For the text-containing cell, return its midpoint in [X, Y] coordinate format. 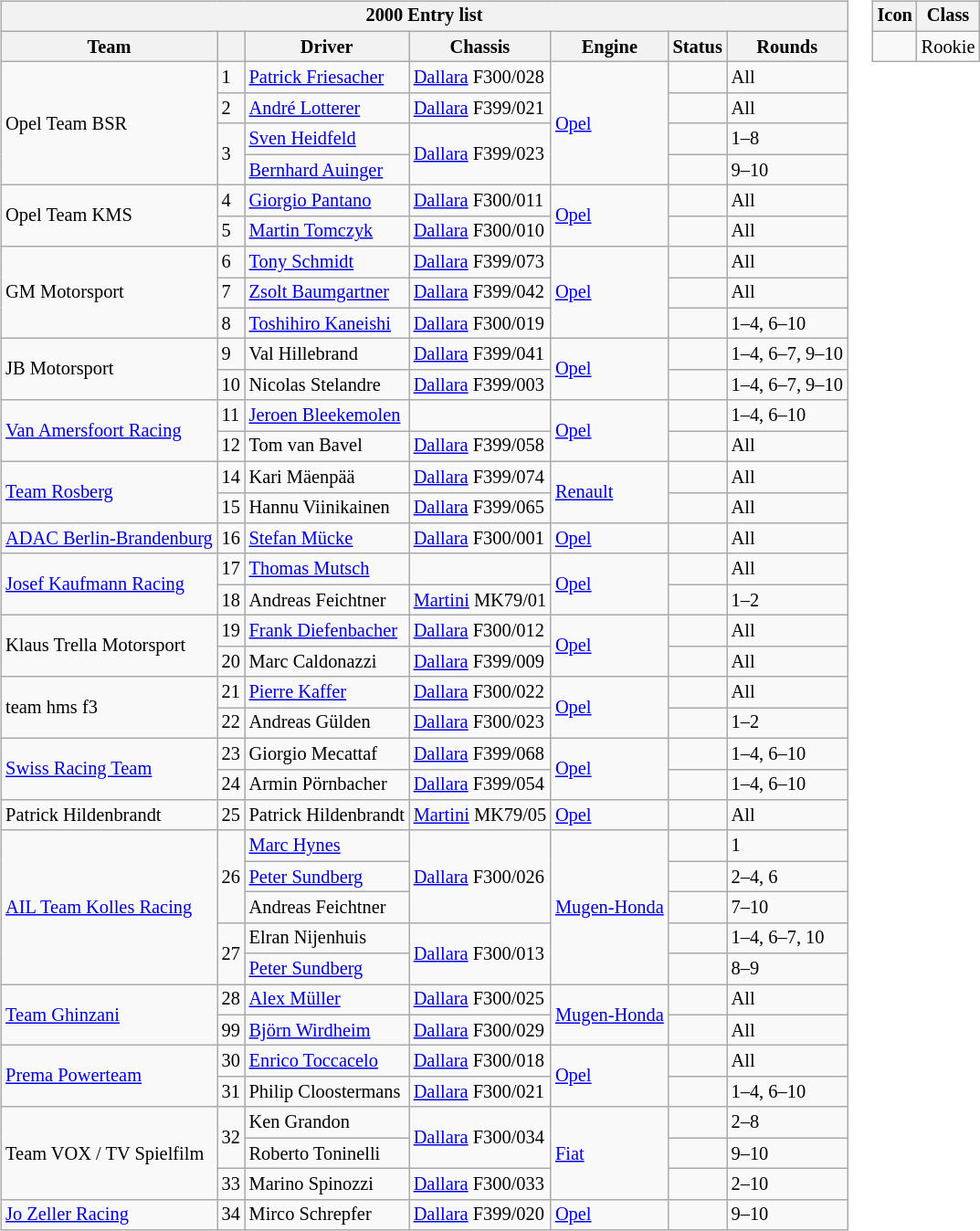
Enrico Toccacelo [327, 1061]
10 [231, 385]
Swiss Racing Team [109, 769]
Björn Wirdheim [327, 1030]
Kari Mäenpää [327, 477]
3 [231, 153]
Toshihiro Kaneishi [327, 323]
Patrick Friesacher [327, 78]
33 [231, 1184]
ADAC Berlin-Brandenburg [109, 539]
Dallara F300/033 [480, 1184]
Dallara F399/074 [480, 477]
Team [109, 47]
25 [231, 815]
Dallara F399/009 [480, 661]
Dallara F300/023 [480, 723]
Bernhard Auinger [327, 170]
Giorgio Pantano [327, 201]
Team VOX / TV Spielfilm [109, 1152]
Dallara F300/034 [480, 1138]
Rounds [787, 47]
9 [231, 354]
Prema Powerteam [109, 1076]
Dallara F300/022 [480, 692]
team hms f3 [109, 707]
Class [948, 16]
4 [231, 201]
Dallara F300/028 [480, 78]
Josef Kaufmann Racing [109, 584]
Val Hillebrand [327, 354]
Dallara F399/065 [480, 508]
André Lotterer [327, 109]
8–9 [787, 969]
2 [231, 109]
Armin Pörnbacher [327, 784]
21 [231, 692]
Marc Hynes [327, 846]
8 [231, 323]
Nicolas Stelandre [327, 385]
Marino Spinozzi [327, 1184]
Dallara F300/025 [480, 1000]
Pierre Kaffer [327, 692]
Dallara F300/012 [480, 631]
Dallara F300/018 [480, 1061]
Martin Tomczyk [327, 231]
28 [231, 1000]
17 [231, 569]
Rookie [948, 47]
Giorgio Mecattaf [327, 753]
Dallara F300/021 [480, 1092]
Frank Diefenbacher [327, 631]
Jeroen Bleekemolen [327, 416]
Jo Zeller Racing [109, 1215]
Dallara F300/011 [480, 201]
Mirco Schrepfer [327, 1215]
Team Rosberg [109, 491]
99 [231, 1030]
Martini MK79/05 [480, 815]
20 [231, 661]
Dallara F399/042 [480, 293]
Dallara F399/068 [480, 753]
34 [231, 1215]
12 [231, 447]
19 [231, 631]
Tony Schmidt [327, 262]
Philip Cloostermans [327, 1092]
Alex Müller [327, 1000]
Hannu Viinikainen [327, 508]
Thomas Mutsch [327, 569]
AIL Team Kolles Racing [109, 907]
Team Ghinzani [109, 1015]
Andreas Gülden [327, 723]
5 [231, 231]
Engine [610, 47]
2–10 [787, 1184]
Roberto Toninelli [327, 1153]
2000 Entry list [424, 16]
2–8 [787, 1122]
23 [231, 753]
7–10 [787, 908]
Dallara F300/026 [480, 877]
Dallara F399/003 [480, 385]
Dallara F300/029 [480, 1030]
15 [231, 508]
18 [231, 600]
Dallara F399/041 [480, 354]
Fiat [610, 1152]
Chassis [480, 47]
Dallara F300/019 [480, 323]
Stefan Mücke [327, 539]
11 [231, 416]
26 [231, 877]
Opel Team BSR [109, 124]
14 [231, 477]
Ken Grandon [327, 1122]
2–4, 6 [787, 877]
GM Motorsport [109, 292]
Dallara F399/073 [480, 262]
Dallara F399/021 [480, 109]
Status [698, 47]
Van Amersfoort Racing [109, 431]
Dallara F399/020 [480, 1215]
Dallara F399/023 [480, 153]
Elran Nijenhuis [327, 938]
32 [231, 1138]
Tom van Bavel [327, 447]
Driver [327, 47]
22 [231, 723]
Klaus Trella Motorsport [109, 647]
Renault [610, 491]
Zsolt Baumgartner [327, 293]
27 [231, 953]
Martini MK79/01 [480, 600]
Marc Caldonazzi [327, 661]
Dallara F399/058 [480, 447]
Dallara F399/054 [480, 784]
Sven Heidfeld [327, 139]
30 [231, 1061]
7 [231, 293]
JB Motorsport [109, 369]
Dallara F300/010 [480, 231]
Dallara F300/001 [480, 539]
1–8 [787, 139]
6 [231, 262]
Icon [895, 16]
16 [231, 539]
31 [231, 1092]
1–4, 6–7, 10 [787, 938]
Dallara F300/013 [480, 953]
Opel Team KMS [109, 216]
24 [231, 784]
